Scan for the cell matching the given text and deliver its [x, y] coordinate at center. 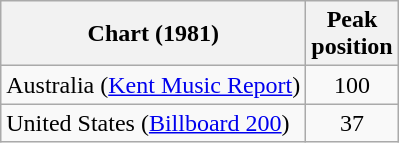
100 [352, 85]
Australia (Kent Music Report) [154, 85]
United States (Billboard 200) [154, 123]
37 [352, 123]
Chart (1981) [154, 34]
Peak position [352, 34]
